Search for the cell housing the specified text and yield its [x, y] center coordinate. 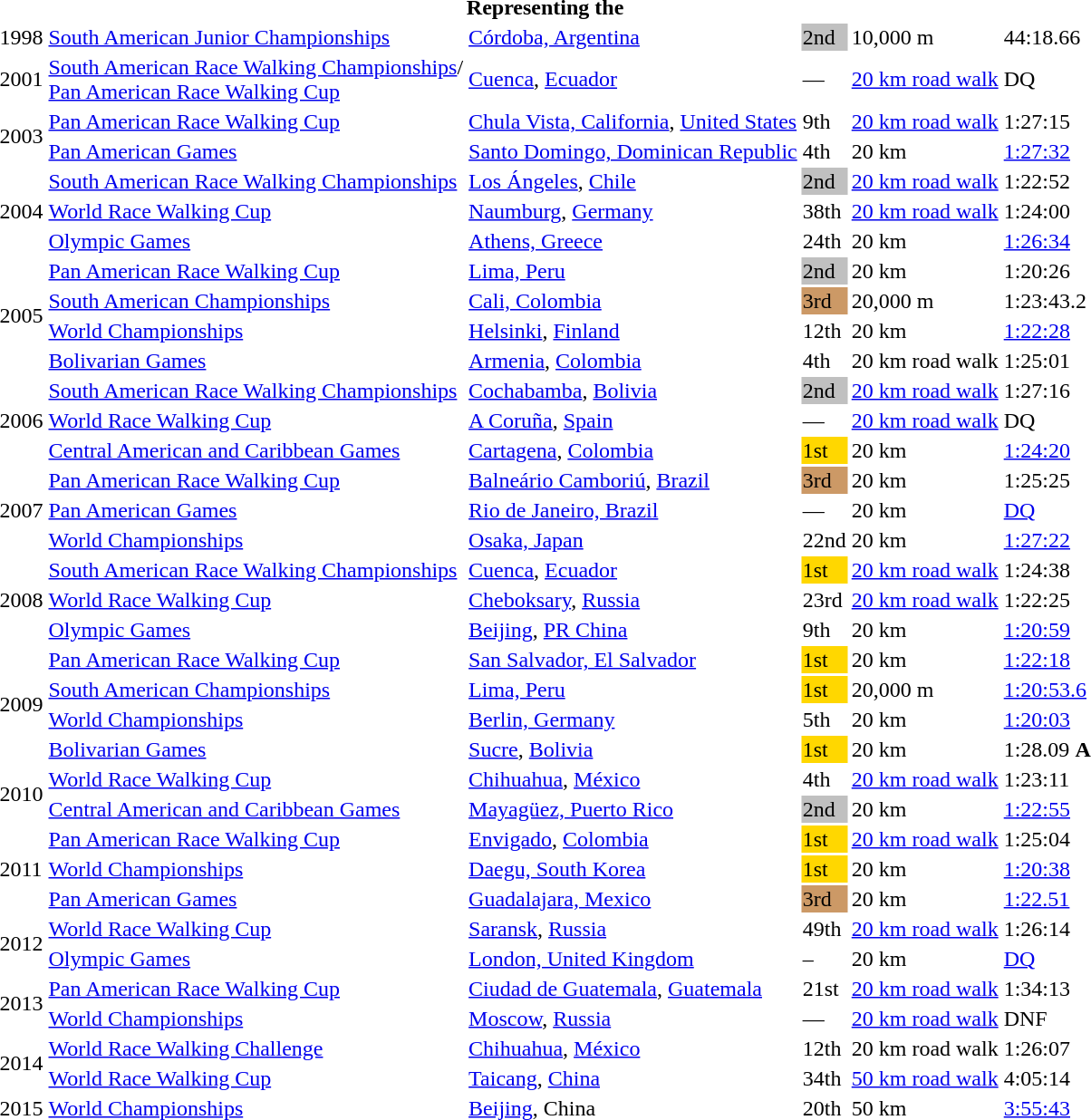
Ciudad de Guatemala, Guatemala [633, 989]
Rio de Janeiro, Brazil [633, 510]
Guadalajara, Mexico [633, 899]
23rd [825, 600]
Envigado, Colombia [633, 839]
50 km road walk [924, 1078]
22nd [825, 540]
Berlin, Germany [633, 719]
Taicang, China [633, 1078]
Mayagüez, Puerto Rico [633, 809]
Córdoba, Argentina [633, 37]
Cartagena, Colombia [633, 450]
Helsinki, Finland [633, 331]
Sucre, Bolivia [633, 749]
Athens, Greece [633, 241]
A Coruña, Spain [633, 420]
34th [825, 1078]
Osaka, Japan [633, 540]
Los Ángeles, Chile [633, 181]
World Race Walking Challenge [256, 1048]
38th [825, 211]
10,000 m [924, 37]
Beijing, PR China [633, 630]
South American Junior Championships [256, 37]
Cali, Colombia [633, 301]
Daegu, South Korea [633, 869]
5th [825, 719]
Cheboksary, Russia [633, 600]
London, United Kingdom [633, 959]
21st [825, 989]
Cochabamba, Bolivia [633, 391]
Armenia, Colombia [633, 361]
Moscow, Russia [633, 1019]
Balneário Camboriú, Brazil [633, 480]
– [825, 959]
Saransk, Russia [633, 929]
Chula Vista, California, United States [633, 121]
24th [825, 241]
South American Race Walking Championships/ Pan American Race Walking Cup [256, 80]
49th [825, 929]
Santo Domingo, Dominican Republic [633, 151]
San Salvador, El Salvador [633, 660]
Naumburg, Germany [633, 211]
